Extract the [X, Y] coordinate from the center of the cell holding the provided text.  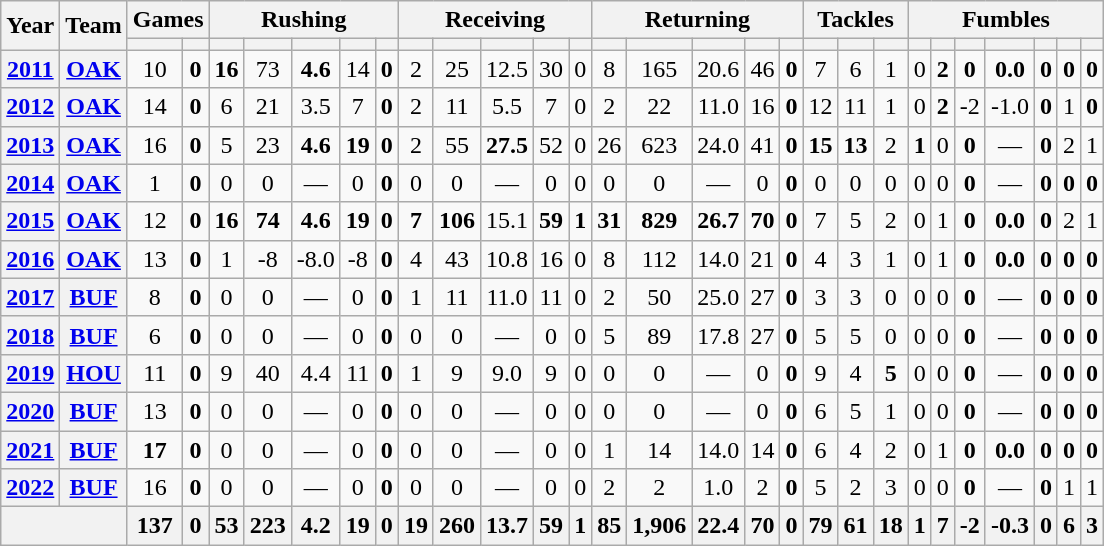
24.0 [718, 145]
112 [660, 259]
31 [610, 221]
79 [820, 526]
22.4 [718, 526]
55 [456, 145]
2022 [30, 488]
HOU [94, 373]
15.1 [506, 221]
165 [660, 69]
20.6 [718, 69]
27.5 [506, 145]
Returning [698, 20]
2013 [30, 145]
2016 [30, 259]
4.4 [316, 373]
89 [660, 335]
2020 [30, 411]
43 [456, 259]
3.5 [316, 107]
4.2 [316, 526]
106 [456, 221]
623 [660, 145]
18 [890, 526]
25 [456, 69]
40 [268, 373]
-0.3 [1010, 526]
829 [660, 221]
260 [456, 526]
73 [268, 69]
Year [30, 26]
-8.0 [316, 259]
Team [94, 26]
46 [762, 69]
9.0 [506, 373]
61 [856, 526]
12.5 [506, 69]
2021 [30, 449]
Receiving [494, 20]
2019 [30, 373]
2011 [30, 69]
23 [268, 145]
50 [660, 297]
17.8 [718, 335]
25.0 [718, 297]
137 [154, 526]
15 [820, 145]
52 [552, 145]
5.5 [506, 107]
1,906 [660, 526]
223 [268, 526]
10 [154, 69]
26 [610, 145]
Fumbles [1006, 20]
1.0 [718, 488]
Games [168, 20]
26.7 [718, 221]
74 [268, 221]
13.7 [506, 526]
30 [552, 69]
2015 [30, 221]
-1.0 [1010, 107]
2018 [30, 335]
Tackles [856, 20]
85 [610, 526]
41 [762, 145]
2017 [30, 297]
2012 [30, 107]
Rushing [304, 20]
22 [660, 107]
53 [226, 526]
10.8 [506, 259]
2014 [30, 183]
17 [154, 449]
